Return [x, y] of the center of cell containing provided text 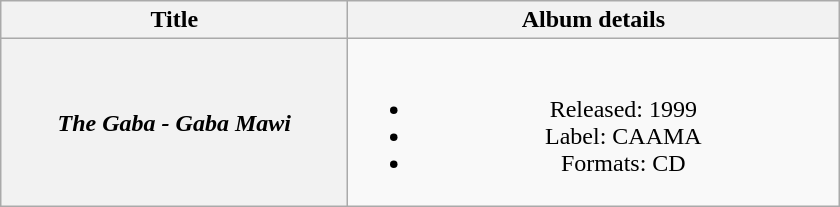
Album details [594, 20]
The Gaba - Gaba Mawi [174, 122]
Released: 1999Label: CAAMAFormats: CD [594, 122]
Title [174, 20]
